Extract the (X, Y) coordinate from the center of the cell holding the provided text.  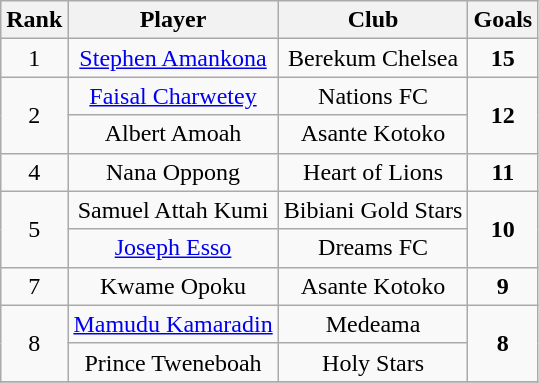
15 (503, 58)
Bibiani Gold Stars (373, 210)
9 (503, 286)
Albert Amoah (173, 134)
Player (173, 20)
4 (34, 172)
Prince Tweneboah (173, 362)
12 (503, 115)
Faisal Charwetey (173, 96)
1 (34, 58)
Medeama (373, 324)
2 (34, 115)
11 (503, 172)
Samuel Attah Kumi (173, 210)
Club (373, 20)
Goals (503, 20)
Joseph Esso (173, 248)
Stephen Amankona (173, 58)
7 (34, 286)
Nana Oppong (173, 172)
10 (503, 229)
Kwame Opoku (173, 286)
Dreams FC (373, 248)
Rank (34, 20)
Berekum Chelsea (373, 58)
Nations FC (373, 96)
Mamudu Kamaradin (173, 324)
5 (34, 229)
Heart of Lions (373, 172)
Holy Stars (373, 362)
